Search for the cell housing the specified text and yield its [x, y] center coordinate. 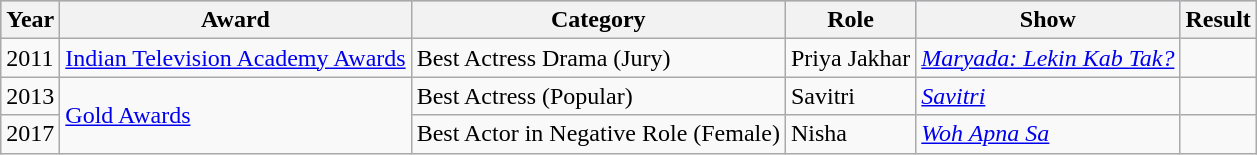
Maryada: Lekin Kab Tak? [1048, 58]
Best Actor in Negative Role (Female) [598, 134]
Indian Television Academy Awards [236, 58]
Category [598, 20]
Woh Apna Sa [1048, 134]
2013 [30, 96]
2011 [30, 58]
Gold Awards [236, 115]
Year [30, 20]
Award [236, 20]
Best Actress Drama (Jury) [598, 58]
Result [1218, 20]
Show [1048, 20]
Best Actress (Popular) [598, 96]
Nisha [850, 134]
Role [850, 20]
2017 [30, 134]
Priya Jakhar [850, 58]
